Return [X, Y] of the center of cell containing provided text 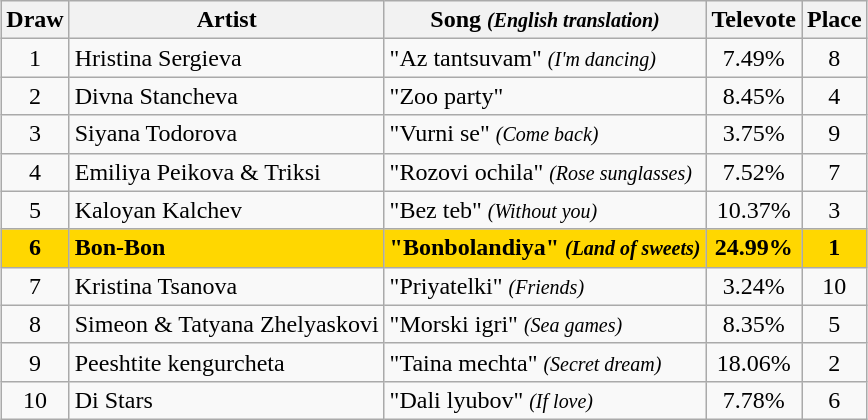
"Bonbolandiya" (Land of sweets) [545, 248]
7.52% [754, 172]
"Vurni se" (Come back) [545, 134]
Peeshtite kengurcheta [226, 362]
"Bez teb" (Without you) [545, 210]
3.24% [754, 286]
Di Stars [226, 400]
"Az tantsuvam" (I'm dancing) [545, 58]
18.06% [754, 362]
24.99% [754, 248]
"Priyatelki" (Friends) [545, 286]
Kristina Tsanova [226, 286]
7.78% [754, 400]
Televote [754, 20]
8.35% [754, 324]
Siyana Todorova [226, 134]
Bon-Bon [226, 248]
Emiliya Peikova & Triksi [226, 172]
Kaloyan Kalchev [226, 210]
"Morski igri" (Sea games) [545, 324]
"Dali lyubov" (If love) [545, 400]
Divna Stancheva [226, 96]
"Taina mechta" (Secret dream) [545, 362]
10.37% [754, 210]
Hristina Sergieva [226, 58]
"Zoo party" [545, 96]
Simeon & Tatyana Zhelyaskovi [226, 324]
Place [835, 20]
8.45% [754, 96]
3.75% [754, 134]
Draw [35, 20]
"Rozovi ochila" (Rose sunglasses) [545, 172]
Artist [226, 20]
7.49% [754, 58]
Song (English translation) [545, 20]
